Detect which cell encompasses the target text, then output its [X, Y] center coordinate. 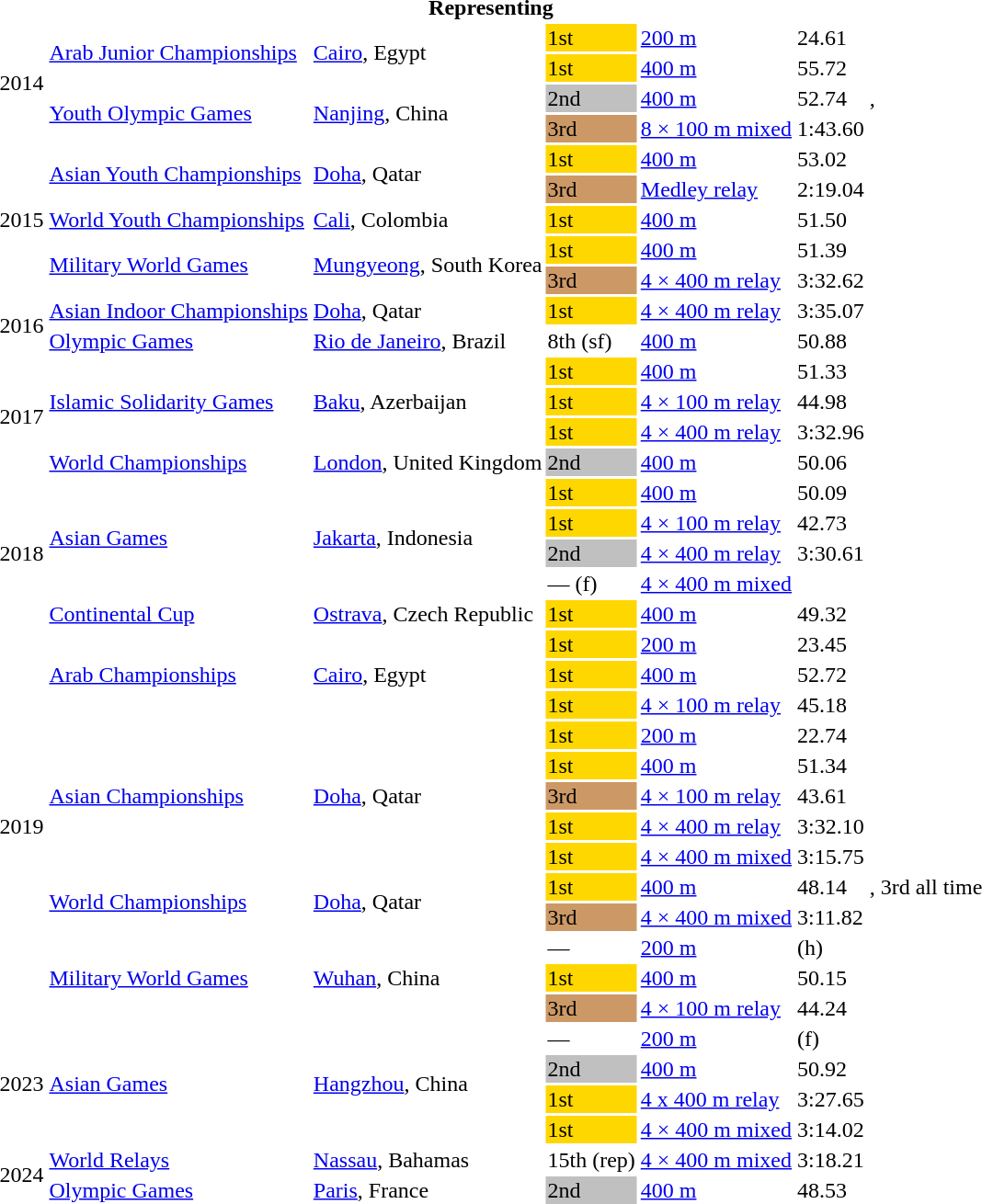
52.72 [830, 675]
Asian Youth Championships [178, 175]
Mungyeong, South Korea [428, 265]
3:11.82 [830, 917]
42.73 [830, 523]
Islamic Solidarity Games [178, 402]
50.09 [830, 493]
3:32.96 [830, 432]
Ostrava, Czech Republic [428, 614]
3:27.65 [830, 1099]
Asian Championships [178, 796]
World Youth Championships [178, 220]
48.14 [830, 887]
3:32.62 [830, 280]
4 x 400 m relay [715, 1099]
(f) [830, 1039]
52.74 [830, 98]
48.53 [830, 1190]
45.18 [830, 705]
3:15.75 [830, 857]
50.92 [830, 1069]
8th (sf) [591, 341]
3:18.21 [830, 1160]
2:19.04 [830, 189]
Nassau, Bahamas [428, 1160]
50.15 [830, 978]
Arab Junior Championships [178, 53]
World Relays [178, 1160]
Nanjing, China [428, 114]
Asian Indoor Championships [178, 311]
23.45 [830, 644]
44.24 [830, 1008]
Arab Championships [178, 675]
3:14.02 [830, 1130]
8 × 100 m mixed [715, 129]
51.33 [830, 371]
Baku, Azerbaijan [428, 402]
50.06 [830, 462]
Cali, Colombia [428, 220]
1:43.60 [830, 129]
49.32 [830, 614]
Rio de Janeiro, Brazil [428, 341]
3:30.61 [830, 553]
3:35.07 [830, 311]
3:32.10 [830, 826]
43.61 [830, 796]
— (f) [591, 584]
50.88 [830, 341]
15th (rep) [591, 1160]
51.34 [830, 766]
24.61 [830, 38]
44.98 [830, 402]
(h) [830, 948]
Hangzhou, China [428, 1085]
22.74 [830, 735]
51.50 [830, 220]
London, United Kingdom [428, 462]
Wuhan, China [428, 978]
53.02 [830, 159]
Youth Olympic Games [178, 114]
Continental Cup [178, 614]
Paris, France [428, 1190]
Jakarta, Indonesia [428, 539]
55.72 [830, 68]
51.39 [830, 250]
Medley relay [715, 189]
